Scan for the cell matching the given text and deliver its [X, Y] coordinate at center. 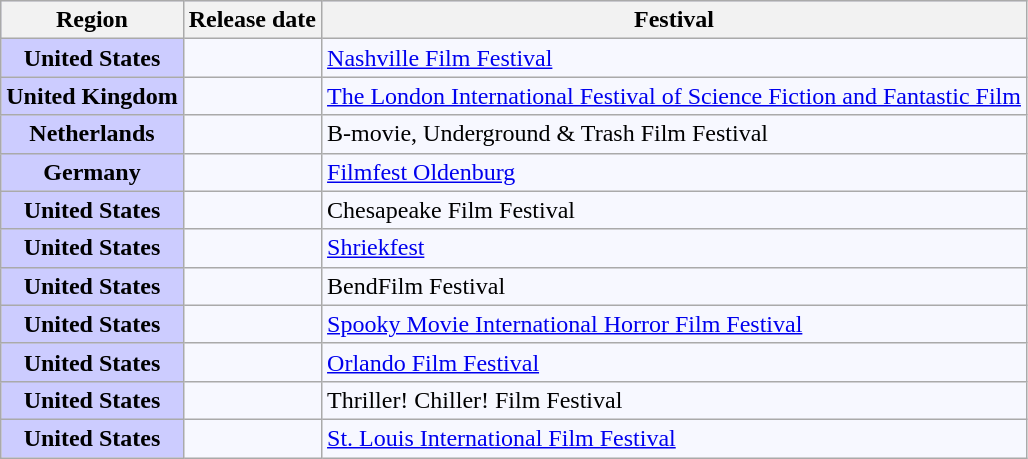
BendFilm Festival [674, 286]
Region [92, 20]
The London International Festival of Science Fiction and Fantastic Film [674, 96]
Festival [674, 20]
B-movie, Underground & Trash Film Festival [674, 134]
Netherlands [92, 134]
St. Louis International Film Festival [674, 438]
Filmfest Oldenburg [674, 172]
United Kingdom [92, 96]
Thriller! Chiller! Film Festival [674, 400]
Spooky Movie International Horror Film Festival [674, 324]
Release date [252, 20]
Nashville Film Festival [674, 58]
Chesapeake Film Festival [674, 210]
Shriekfest [674, 248]
Germany [92, 172]
Orlando Film Festival [674, 362]
